Identify which cell holds the provided text, then report its [X, Y] central coordinate. 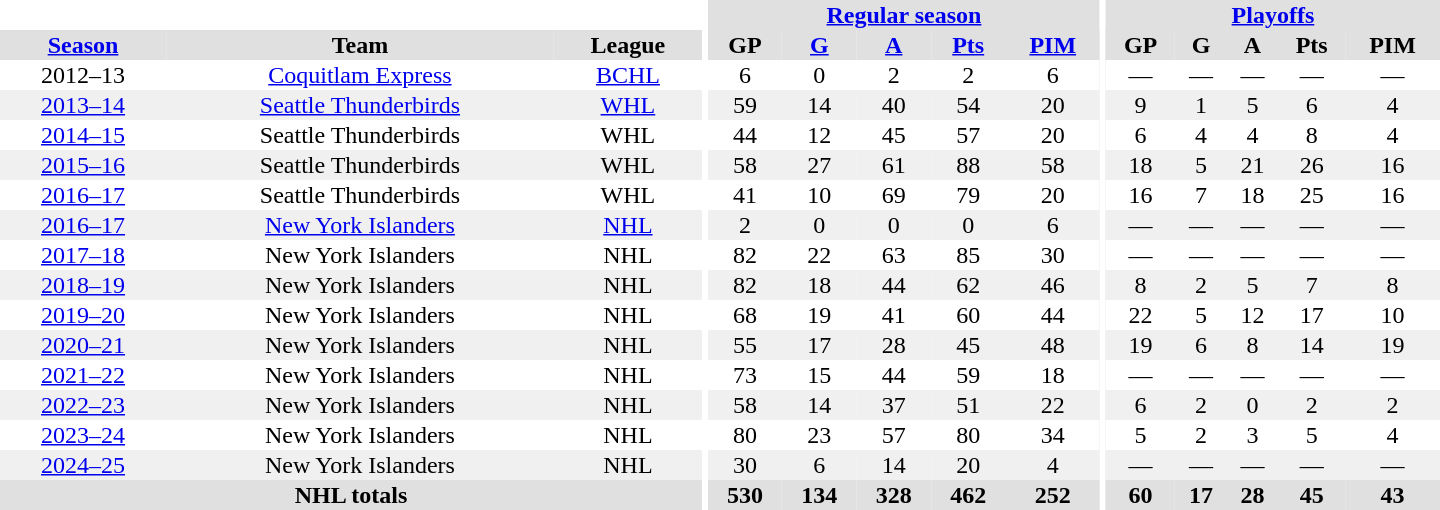
Playoffs [1273, 15]
134 [819, 495]
43 [1392, 495]
2023–24 [83, 435]
2020–21 [83, 345]
46 [1052, 285]
2022–23 [83, 405]
Team [360, 45]
NHL totals [351, 495]
48 [1052, 345]
15 [819, 375]
27 [819, 165]
2015–16 [83, 165]
530 [745, 495]
2024–25 [83, 465]
9 [1140, 105]
63 [894, 255]
BCHL [628, 75]
54 [968, 105]
25 [1312, 195]
3 [1253, 435]
462 [968, 495]
88 [968, 165]
62 [968, 285]
Season [83, 45]
2021–22 [83, 375]
1 [1201, 105]
2017–18 [83, 255]
68 [745, 315]
73 [745, 375]
252 [1052, 495]
21 [1253, 165]
26 [1312, 165]
79 [968, 195]
2019–20 [83, 315]
2014–15 [83, 135]
Coquitlam Express [360, 75]
51 [968, 405]
2013–14 [83, 105]
328 [894, 495]
23 [819, 435]
85 [968, 255]
55 [745, 345]
34 [1052, 435]
2018–19 [83, 285]
37 [894, 405]
40 [894, 105]
2012–13 [83, 75]
League [628, 45]
Regular season [904, 15]
69 [894, 195]
61 [894, 165]
